Identify which cell holds the provided text, then report its [X, Y] central coordinate. 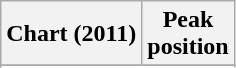
Chart (2011) [72, 34]
Peak position [188, 34]
